Detect which cell encompasses the target text, then output its (x, y) center coordinate. 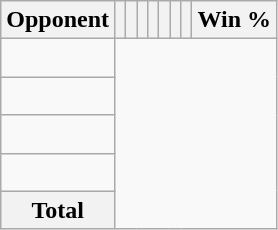
Win % (234, 20)
Total (58, 210)
Opponent (58, 20)
